Search for the cell housing the specified text and yield its (x, y) center coordinate. 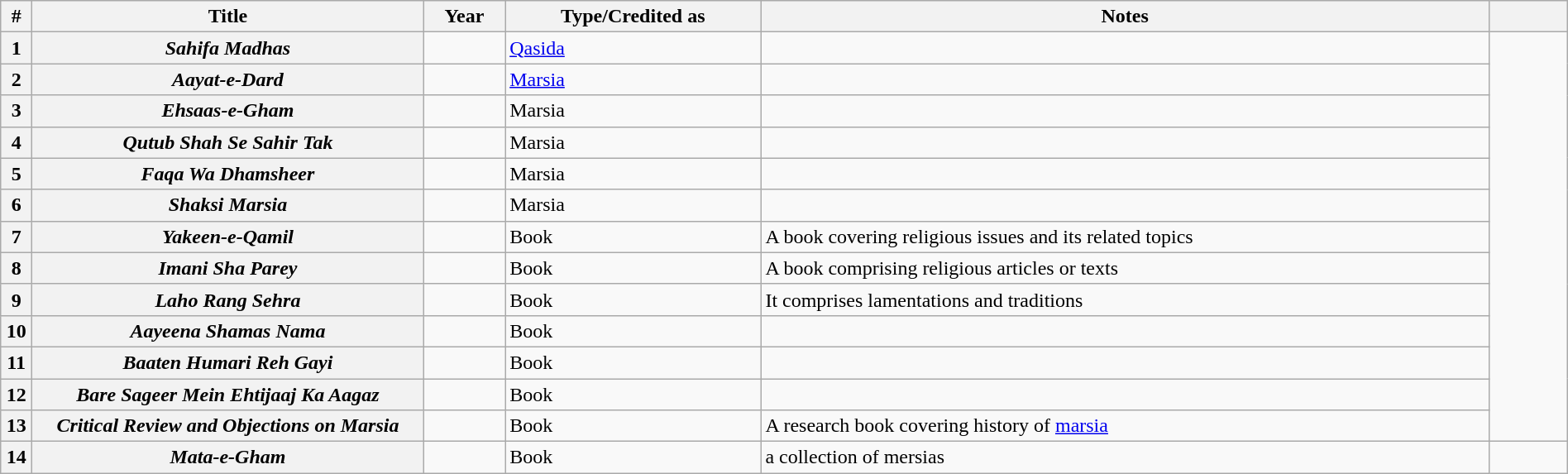
Yakeen-e-Qamil (228, 237)
2 (17, 79)
Laho Rang Sehra (228, 299)
Faqa Wa Dhamsheer (228, 174)
Ehsaas-e-Gham (228, 111)
A research book covering history of marsia (1125, 426)
11 (17, 362)
Title (228, 17)
Aayeena Shamas Nama (228, 331)
Bare Sageer Mein Ehtijaaj Ka Aagaz (228, 395)
8 (17, 268)
14 (17, 457)
Mata-e-Gham (228, 457)
A book comprising religious articles or texts (1125, 268)
12 (17, 395)
Qutub Shah Se Sahir Tak (228, 142)
Imani Sha Parey (228, 268)
# (17, 17)
10 (17, 331)
Sahifa Madhas (228, 48)
4 (17, 142)
It comprises lamentations and traditions (1125, 299)
13 (17, 426)
Critical Review and Objections on Marsia (228, 426)
Type/Credited as (633, 17)
Notes (1125, 17)
a collection of mersias (1125, 457)
Qasida (633, 48)
Shaksi Marsia (228, 205)
Baaten Humari Reh Gayi (228, 362)
5 (17, 174)
Year (464, 17)
A book covering religious issues and its related topics (1125, 237)
1 (17, 48)
Aayat-e-Dard (228, 79)
6 (17, 205)
3 (17, 111)
7 (17, 237)
9 (17, 299)
